Locate the cell with the specified text and output its (x, y) center coordinate. 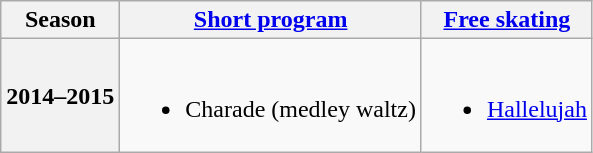
Free skating (506, 20)
Hallelujah (506, 96)
Charade (medley waltz) (271, 96)
Season (60, 20)
2014–2015 (60, 96)
Short program (271, 20)
